For the text-containing cell, return its midpoint in [X, Y] coordinate format. 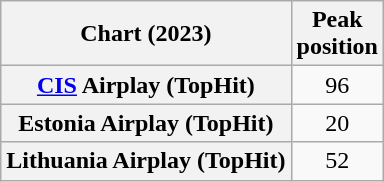
52 [337, 161]
CIS Airplay (TopHit) [146, 85]
20 [337, 123]
Estonia Airplay (TopHit) [146, 123]
Chart (2023) [146, 34]
Peakposition [337, 34]
96 [337, 85]
Lithuania Airplay (TopHit) [146, 161]
